Find where the given text appears and provide that cell's center as (X, Y) coordinate. 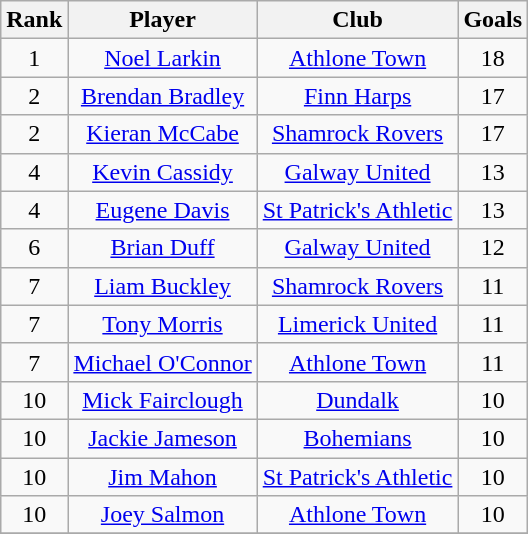
Limerick United (358, 324)
Finn Harps (358, 96)
Liam Buckley (162, 286)
Dundalk (358, 400)
Kieran McCabe (162, 134)
Tony Morris (162, 324)
Michael O'Connor (162, 362)
6 (34, 248)
Mick Fairclough (162, 400)
Eugene Davis (162, 210)
Brendan Bradley (162, 96)
Joey Salmon (162, 515)
Jackie Jameson (162, 438)
1 (34, 58)
Jim Mahon (162, 477)
Goals (493, 20)
Player (162, 20)
12 (493, 248)
Kevin Cassidy (162, 172)
Noel Larkin (162, 58)
Brian Duff (162, 248)
Club (358, 20)
Rank (34, 20)
Bohemians (358, 438)
18 (493, 58)
